Return the [X, Y] coordinate for the center point of the cell that contains the specified text.  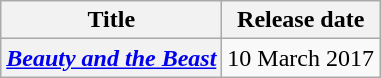
10 March 2017 [301, 58]
Release date [301, 20]
Title [112, 20]
Beauty and the Beast [112, 58]
